Find where the given text appears and provide that cell's center as (X, Y) coordinate. 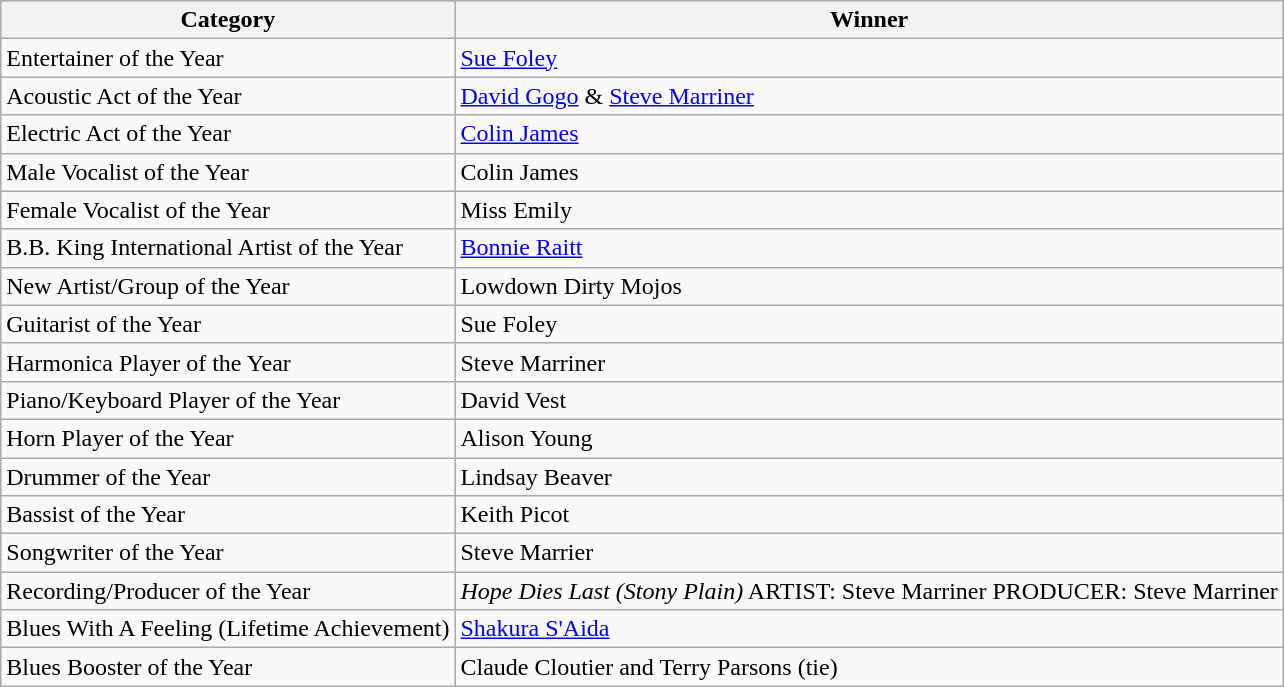
Female Vocalist of the Year (228, 210)
Acoustic Act of the Year (228, 96)
Keith Picot (869, 515)
Winner (869, 20)
Claude Cloutier and Terry Parsons (tie) (869, 667)
Alison Young (869, 438)
Horn Player of the Year (228, 438)
B.B. King International Artist of the Year (228, 248)
Miss Emily (869, 210)
Steve Marriner (869, 362)
David Vest (869, 400)
Shakura S'Aida (869, 629)
Electric Act of the Year (228, 134)
New Artist/Group of the Year (228, 286)
Piano/Keyboard Player of the Year (228, 400)
David Gogo & Steve Marriner (869, 96)
Recording/Producer of the Year (228, 591)
Drummer of the Year (228, 477)
Lowdown Dirty Mojos (869, 286)
Hope Dies Last (Stony Plain) ARTIST: Steve Marriner PRODUCER: Steve Marriner (869, 591)
Category (228, 20)
Bonnie Raitt (869, 248)
Steve Marrier (869, 553)
Guitarist of the Year (228, 324)
Bassist of the Year (228, 515)
Songwriter of the Year (228, 553)
Male Vocalist of the Year (228, 172)
Blues With A Feeling (Lifetime Achievement) (228, 629)
Harmonica Player of the Year (228, 362)
Lindsay Beaver (869, 477)
Blues Booster of the Year (228, 667)
Entertainer of the Year (228, 58)
